Detect which cell encompasses the target text, then output its [x, y] center coordinate. 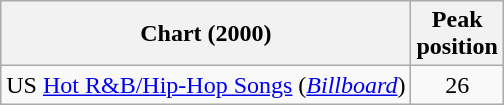
Peakposition [457, 34]
26 [457, 85]
Chart (2000) [206, 34]
US Hot R&B/Hip-Hop Songs (Billboard) [206, 85]
